Pinpoint the cell where the given text exists, returning its (X, Y) midpoint coordinate. 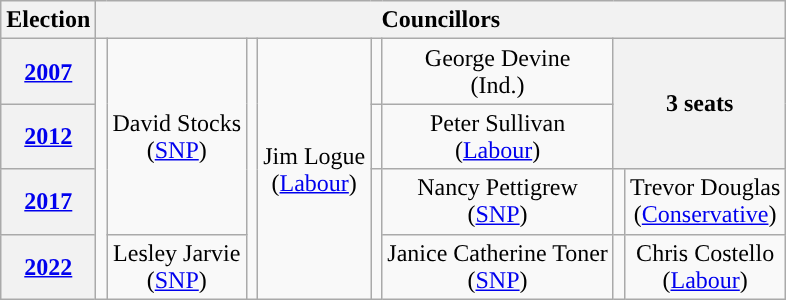
2007 (48, 72)
2012 (48, 136)
Trevor Douglas(Conservative) (705, 202)
David Stocks(SNP) (177, 136)
Janice Catherine Toner(SNP) (498, 266)
George Devine(Ind.) (498, 72)
Jim Logue(Labour) (314, 169)
Councillors (441, 20)
Chris Costello(Labour) (705, 266)
2017 (48, 202)
Lesley Jarvie(SNP) (177, 266)
3 seats (700, 104)
Peter Sullivan(Labour) (498, 136)
Nancy Pettigrew(SNP) (498, 202)
2022 (48, 266)
Election (48, 20)
